Output the (x, y) coordinate of the center of the cell containing the given text.  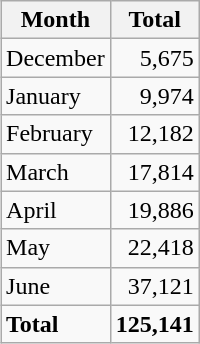
17,814 (154, 172)
June (56, 286)
22,418 (154, 248)
March (56, 172)
May (56, 248)
37,121 (154, 286)
19,886 (154, 210)
December (56, 58)
February (56, 134)
Month (56, 20)
April (56, 210)
125,141 (154, 324)
12,182 (154, 134)
5,675 (154, 58)
January (56, 96)
9,974 (154, 96)
